From the cell containing the given text, extract its center point as (x, y) coordinate. 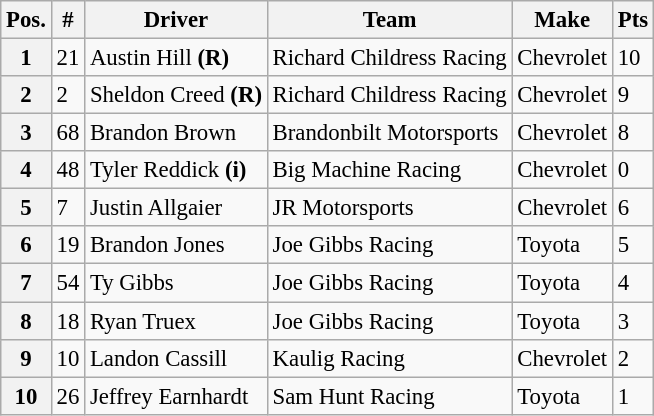
Austin Hill (R) (176, 58)
Make (562, 20)
JR Motorsports (390, 208)
Sam Hunt Racing (390, 396)
Pos. (26, 20)
Ryan Truex (176, 321)
18 (68, 321)
Ty Gibbs (176, 283)
Brandon Brown (176, 133)
Big Machine Racing (390, 170)
21 (68, 58)
26 (68, 396)
Brandonbilt Motorsports (390, 133)
Brandon Jones (176, 245)
48 (68, 170)
19 (68, 245)
Justin Allgaier (176, 208)
Driver (176, 20)
54 (68, 283)
68 (68, 133)
Jeffrey Earnhardt (176, 396)
Pts (632, 20)
Team (390, 20)
Kaulig Racing (390, 358)
Tyler Reddick (i) (176, 170)
# (68, 20)
Landon Cassill (176, 358)
Sheldon Creed (R) (176, 95)
0 (632, 170)
